For the text-containing cell, return its midpoint in (x, y) coordinate format. 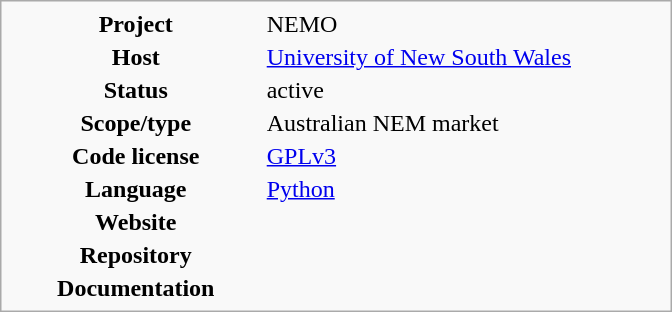
Python (464, 189)
Website (136, 222)
Status (136, 90)
Project (136, 24)
Repository (136, 255)
University of New South Wales (464, 57)
Australian NEM market (464, 123)
GPLv3 (464, 156)
Language (136, 189)
Code license (136, 156)
Scope/type (136, 123)
active (464, 90)
Host (136, 57)
Documentation (136, 288)
NEMO (464, 24)
